Identify which cell holds the provided text, then report its (X, Y) central coordinate. 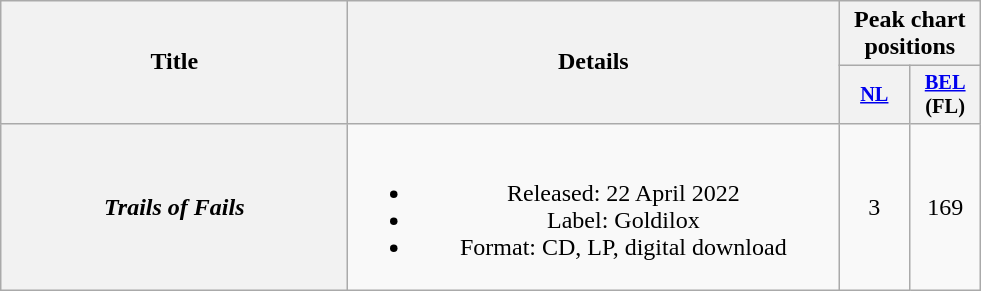
Released: 22 April 2022Label: GoldiloxFormat: CD, LP, digital download (594, 206)
BEL(FL) (946, 95)
NL (874, 95)
Details (594, 62)
Title (174, 62)
169 (946, 206)
Trails of Fails (174, 206)
Peak chart positions (910, 34)
3 (874, 206)
